Return the [X, Y] coordinate for the center point of the cell that contains the specified text.  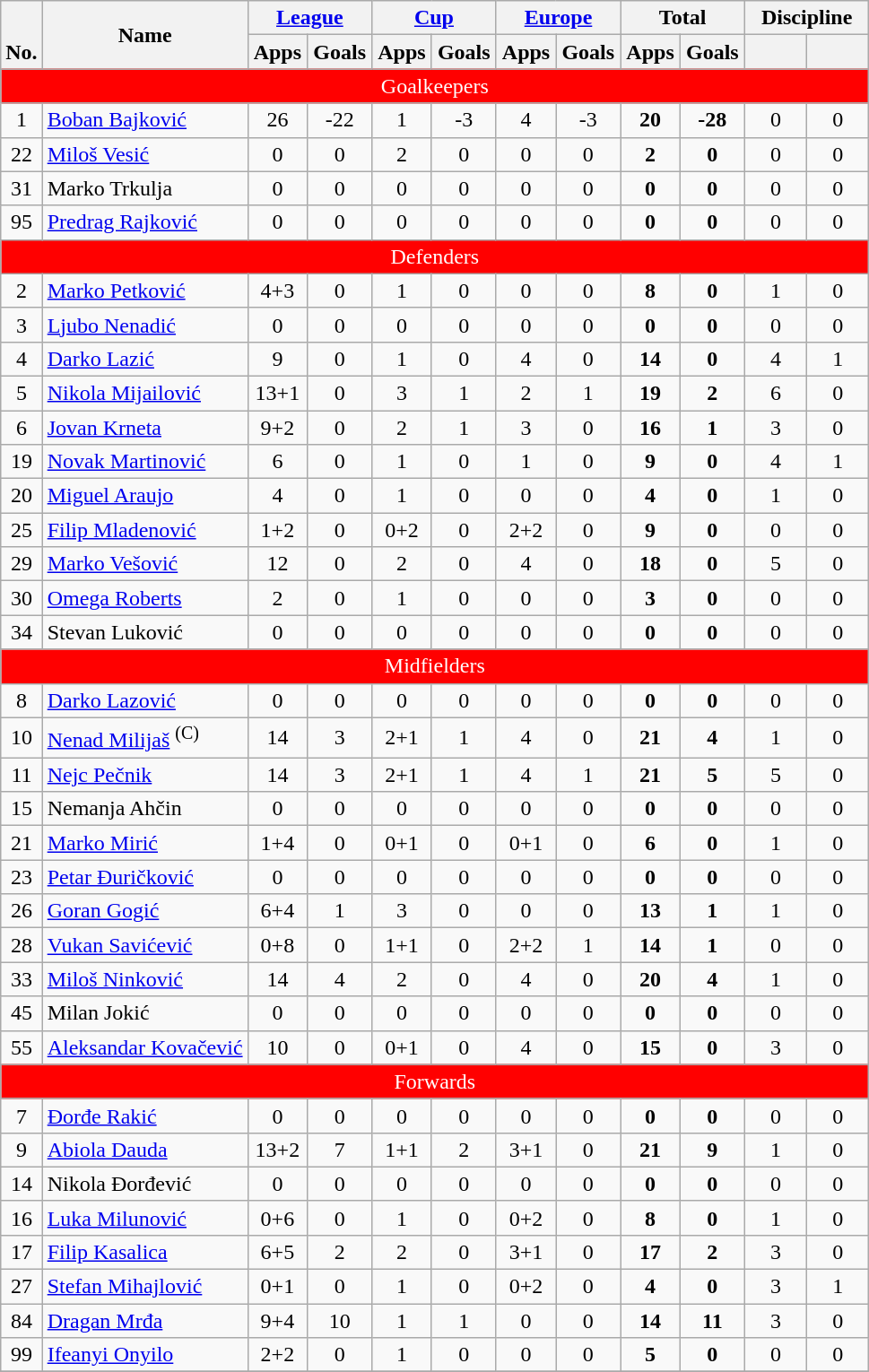
55 [22, 1047]
1+4 [278, 843]
Miloš Vesić [145, 154]
9+2 [278, 428]
-28 [712, 120]
Ljubo Nenadić [145, 325]
Marko Mirić [145, 843]
Nejc Pečnik [145, 775]
22 [22, 154]
30 [22, 598]
Novak Martinović [145, 462]
Midfielders [435, 666]
9+4 [278, 1321]
Total [683, 18]
Stefan Mihajlović [145, 1287]
28 [22, 945]
Marko Vešović [145, 564]
Nenad Milijaš (C) [145, 737]
Name [145, 35]
25 [22, 530]
Goran Gogić [145, 911]
Miguel Araujo [145, 496]
Dragan Mrđa [145, 1321]
Forwards [435, 1081]
1+2 [278, 530]
Petar Đuričković [145, 877]
Goalkeepers [435, 86]
13 [651, 911]
Discipline [807, 18]
Nikola Đorđević [145, 1184]
18 [651, 564]
95 [22, 222]
13+2 [278, 1150]
0+6 [278, 1218]
Nikola Mijailović [145, 393]
Filip Kasalica [145, 1252]
45 [22, 1013]
Aleksandar Kovačević [145, 1047]
6+5 [278, 1252]
27 [22, 1287]
Darko Lazović [145, 700]
31 [22, 188]
Vukan Savićević [145, 945]
Marko Petković [145, 291]
13+1 [278, 393]
Defenders [435, 256]
Ifeanyi Onyilo [145, 1355]
-22 [340, 120]
Cup [434, 18]
Predrag Rajković [145, 222]
Stevan Luković [145, 632]
Boban Bajković [145, 120]
4+3 [278, 291]
6+4 [278, 911]
33 [22, 979]
Filip Mladenović [145, 530]
Đorđe Rakić [145, 1116]
League [310, 18]
Omega Roberts [145, 598]
34 [22, 632]
12 [278, 564]
84 [22, 1321]
Marko Trkulja [145, 188]
Jovan Krneta [145, 428]
23 [22, 877]
Darko Lazić [145, 359]
Luka Milunović [145, 1218]
0+8 [278, 945]
99 [22, 1355]
Milan Jokić [145, 1013]
Europe [558, 18]
Miloš Ninković [145, 979]
Abiola Dauda [145, 1150]
Nemanja Ahčin [145, 809]
29 [22, 564]
No. [22, 35]
